Scan for the cell matching the given text and deliver its [x, y] coordinate at center. 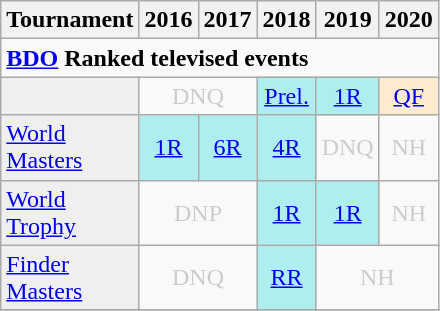
BDO Ranked televised events [220, 58]
2018 [286, 20]
2017 [228, 20]
QF [408, 96]
RR [286, 278]
2016 [168, 20]
2020 [408, 20]
6R [228, 148]
DNP [198, 212]
Finder Masters [70, 278]
Tournament [70, 20]
World Trophy [70, 212]
Prel. [286, 96]
2019 [348, 20]
4R [286, 148]
World Masters [70, 148]
